Determine the (X, Y) coordinate at the center of the cell enclosing the given text.  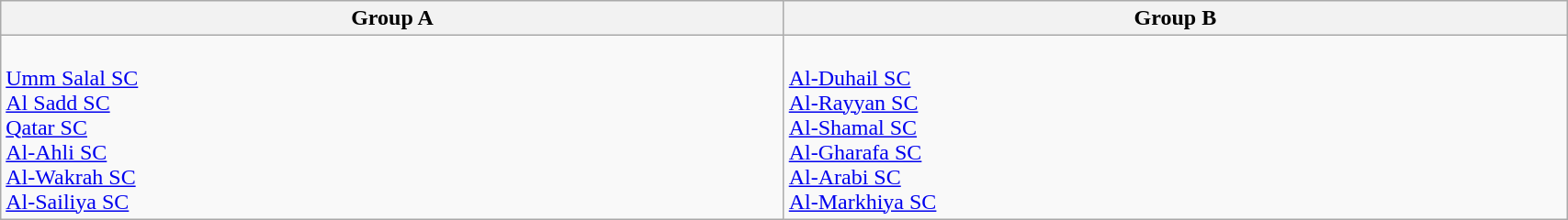
Group B (1175, 18)
Umm Salal SC Al Sadd SC Qatar SC Al-Ahli SC Al-Wakrah SC Al-Sailiya SC (392, 127)
Al-Duhail SC Al-Rayyan SC Al-Shamal SC Al-Gharafa SC Al-Arabi SC Al-Markhiya SC (1175, 127)
Group A (392, 18)
